Capture the cell that displays the provided text and extract its [x, y] central coordinate. 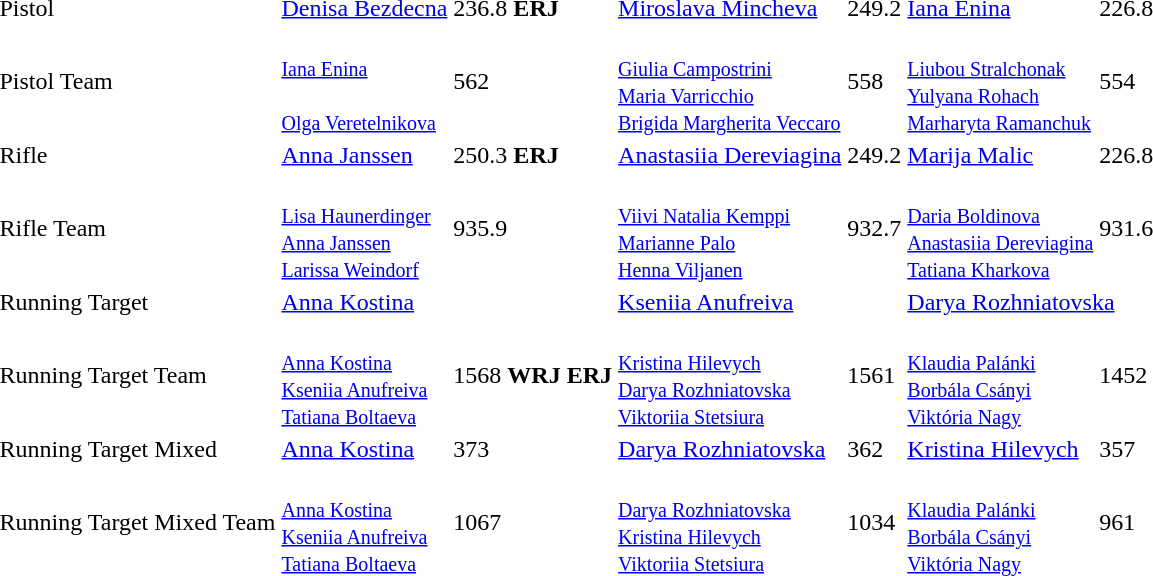
1568 WRJ ERJ [533, 376]
Klaudia PalánkiBorbála CsányiViktória Nagy [1000, 376]
Darya Rozhniatovska [730, 449]
373 [533, 449]
362 [874, 449]
Marija Malic [1000, 155]
Liubou StralchonakYulyana RohachMarharyta Ramanchuk [1000, 82]
Kristina HilevychDarya RozhniatovskaViktoriia Stetsiura [730, 376]
Kristina Hilevych [1000, 449]
Viivi Natalia KemppiMarianne PaloHenna Viljanen [730, 228]
932.7 [874, 228]
Anastasiia Dereviagina [730, 155]
Kseniia Anufreiva [760, 302]
249.2 [874, 155]
Iana EninaOlga Veretelnikova [364, 82]
Giulia CampostriniMaria VarricchioBrigida Margherita Veccaro [730, 82]
Daria BoldinovaAnastasiia DereviaginaTatiana Kharkova [1000, 228]
562 [533, 82]
935.9 [533, 228]
Lisa HaunerdingerAnna JanssenLarissa Weindorf [364, 228]
1561 [874, 376]
Anna Janssen [364, 155]
Anna KostinaKseniia AnufreivaTatiana Boltaeva [364, 376]
250.3 ERJ [533, 155]
558 [874, 82]
